Capture the cell that displays the provided text and extract its [X, Y] central coordinate. 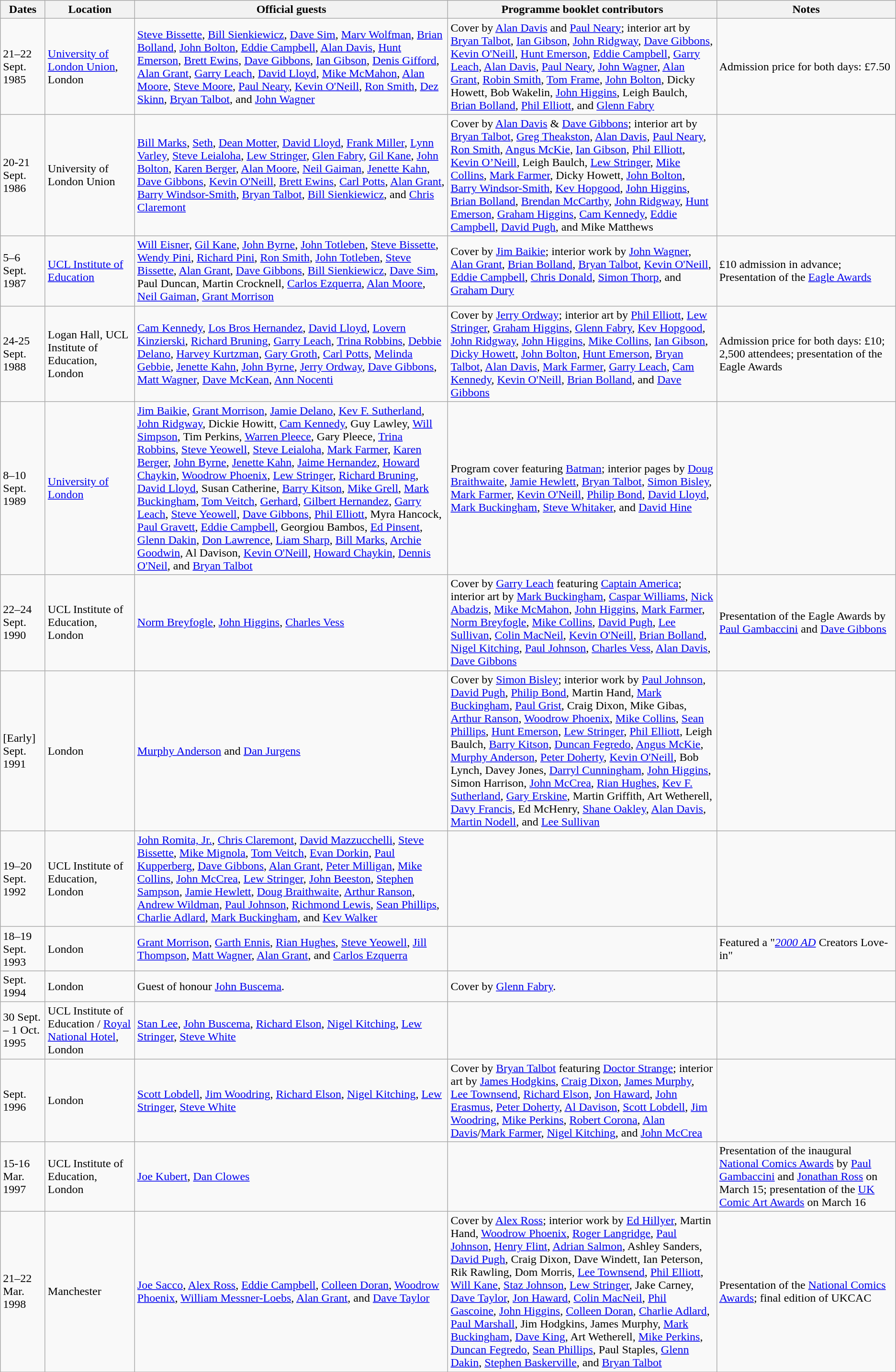
Logan Hall, UCL Institute of Education, London [90, 354]
24-25 Sept. 1988 [23, 354]
5–6 Sept. 1987 [23, 271]
20-21 Sept. 1986 [23, 175]
Programme booklet contributors [582, 10]
University of London [90, 488]
Official guests [291, 10]
Joe Kubert, Dan Clowes [291, 1177]
Sept. 1994 [23, 986]
18–19 Sept. 1993 [23, 948]
30 Sept. – 1 Oct. 1995 [23, 1030]
8–10 Sept. 1989 [23, 488]
Stan Lee, John Buscema, Richard Elson, Nigel Kitching, Lew Stringer, Steve White [291, 1030]
Presentation of the National Comics Awards; final edition of UKCAC [806, 1292]
UCL Institute of Education [90, 271]
Admission price for both days: £10; 2,500 attendees; presentation of the Eagle Awards [806, 354]
Admission price for both days: £7.50 [806, 67]
Norm Breyfogle, John Higgins, Charles Vess [291, 623]
Joe Sacco, Alex Ross, Eddie Campbell, Colleen Doran, Woodrow Phoenix, William Messner-Loebs, Alan Grant, and Dave Taylor [291, 1292]
Sept. 1996 [23, 1100]
15-16 Mar. 1997 [23, 1177]
University of London Union [90, 175]
Grant Morrison, Garth Ennis, Rian Hughes, Steve Yeowell, Jill Thompson, Matt Wagner, Alan Grant, and Carlos Ezquerra [291, 948]
UCL Institute of Education / Royal National Hotel, London [90, 1030]
19–20 Sept. 1992 [23, 879]
21–22 Mar. 1998 [23, 1292]
Location [90, 10]
22–24 Sept. 1990 [23, 623]
Featured a "2000 AD Creators Love-in" [806, 948]
21–22 Sept. 1985 [23, 67]
Notes [806, 10]
[Early] Sept. 1991 [23, 750]
Scott Lobdell, Jim Woodring, Richard Elson, Nigel Kitching, Lew Stringer, Steve White [291, 1100]
Murphy Anderson and Dan Jurgens [291, 750]
Guest of honour John Buscema. [291, 986]
Dates [23, 10]
University of London Union, London [90, 67]
Presentation of the Eagle Awards by Paul Gambaccini and Dave Gibbons [806, 623]
£10 admission in advance; Presentation of the Eagle Awards [806, 271]
Manchester [90, 1292]
Cover by Glenn Fabry. [582, 986]
